Identify which cell holds the provided text, then report its (x, y) central coordinate. 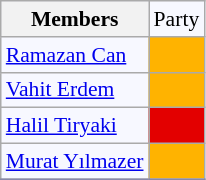
Vahit Erdem (75, 90)
Party (177, 19)
Ramazan Can (75, 55)
Halil Tiryaki (75, 126)
Murat Yılmazer (75, 162)
Members (75, 19)
